From the cell containing the given text, extract its center point as (x, y) coordinate. 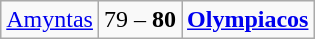
Amyntas (50, 20)
Olympiacos (248, 20)
79 – 80 (140, 20)
